Pinpoint the cell where the given text exists, returning its (X, Y) midpoint coordinate. 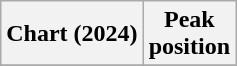
Chart (2024) (72, 34)
Peakposition (189, 34)
